Extract the [X, Y] coordinate from the center of the cell holding the provided text.  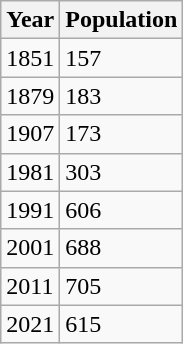
1907 [30, 134]
1879 [30, 96]
705 [122, 286]
157 [122, 58]
1991 [30, 210]
2021 [30, 324]
1851 [30, 58]
Population [122, 20]
688 [122, 248]
606 [122, 210]
Year [30, 20]
303 [122, 172]
2011 [30, 286]
615 [122, 324]
2001 [30, 248]
1981 [30, 172]
173 [122, 134]
183 [122, 96]
